Search for the cell housing the specified text and yield its [X, Y] center coordinate. 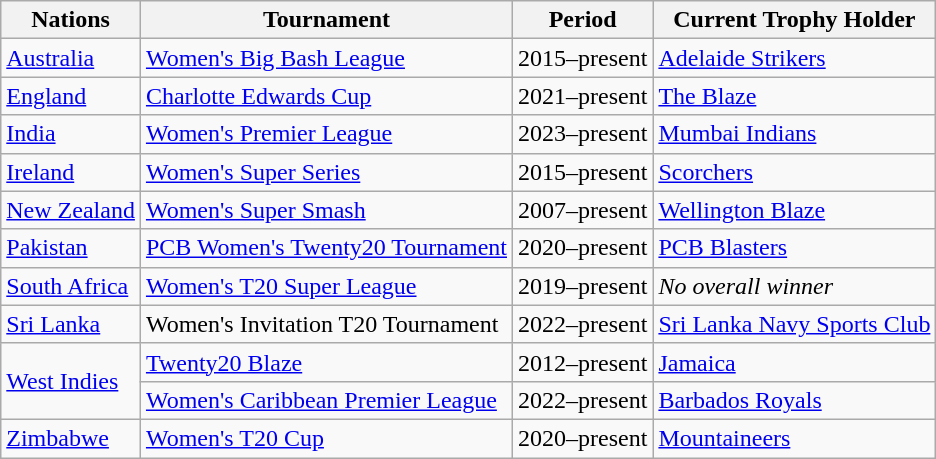
Women's Caribbean Premier League [326, 400]
PCB Blasters [794, 248]
Adelaide Strikers [794, 58]
Sri Lanka [71, 324]
Wellington Blaze [794, 210]
Twenty20 Blaze [326, 362]
Ireland [71, 172]
Zimbabwe [71, 438]
2007–present [583, 210]
Women's Invitation T20 Tournament [326, 324]
Women's Big Bash League [326, 58]
Jamaica [794, 362]
Mountaineers [794, 438]
2023–present [583, 134]
Mumbai Indians [794, 134]
Tournament [326, 20]
Barbados Royals [794, 400]
No overall winner [794, 286]
Women's Premier League [326, 134]
PCB Women's Twenty20 Tournament [326, 248]
Nations [71, 20]
India [71, 134]
Women's Super Series [326, 172]
2019–present [583, 286]
Women's T20 Cup [326, 438]
South Africa [71, 286]
Women's Super Smash [326, 210]
New Zealand [71, 210]
The Blaze [794, 96]
Pakistan [71, 248]
Charlotte Edwards Cup [326, 96]
2021–present [583, 96]
2012–present [583, 362]
Women's T20 Super League [326, 286]
Scorchers [794, 172]
England [71, 96]
Current Trophy Holder [794, 20]
Sri Lanka Navy Sports Club [794, 324]
West Indies [71, 381]
Australia [71, 58]
Period [583, 20]
